Capture the cell that displays the provided text and extract its [x, y] central coordinate. 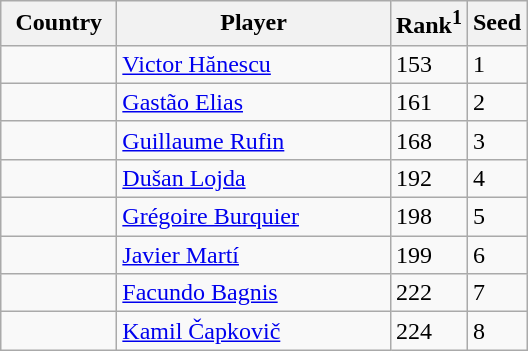
Rank1 [428, 24]
Kamil Čapkovič [254, 331]
161 [428, 102]
Guillaume Rufin [254, 140]
Javier Martí [254, 255]
Player [254, 24]
168 [428, 140]
153 [428, 64]
3 [496, 140]
224 [428, 331]
5 [496, 217]
Country [59, 24]
Facundo Bagnis [254, 293]
Seed [496, 24]
1 [496, 64]
8 [496, 331]
7 [496, 293]
198 [428, 217]
192 [428, 178]
Victor Hănescu [254, 64]
222 [428, 293]
4 [496, 178]
Grégoire Burquier [254, 217]
Gastão Elias [254, 102]
6 [496, 255]
199 [428, 255]
2 [496, 102]
Dušan Lojda [254, 178]
